Locate the cell with the specified text and output its (x, y) center coordinate. 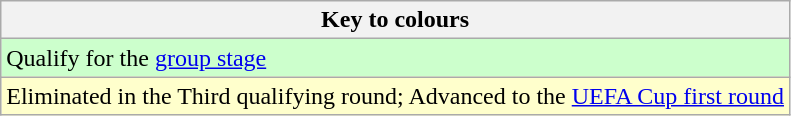
Key to colours (396, 20)
Eliminated in the Third qualifying round; Advanced to the UEFA Cup first round (396, 96)
Qualify for the group stage (396, 58)
